Search for the cell housing the specified text and yield its [X, Y] center coordinate. 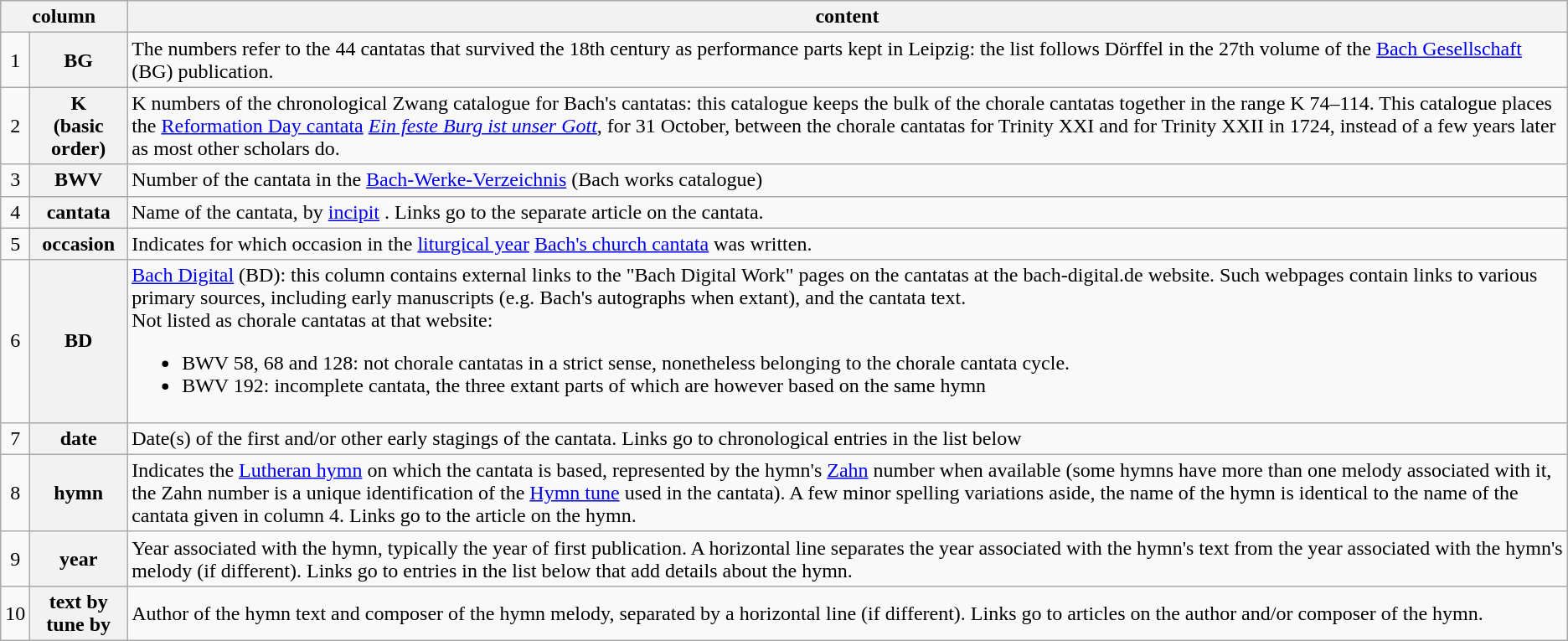
text bytune by [79, 613]
occasion [79, 244]
8 [15, 493]
cantata [79, 212]
Name of the cantata, by incipit . Links go to the separate article on the cantata. [848, 212]
6 [15, 341]
2 [15, 126]
5 [15, 244]
BD [79, 341]
7 [15, 438]
4 [15, 212]
date [79, 438]
Date(s) of the first and/or other early stagings of the cantata. Links go to chronological entries in the list below [848, 438]
content [848, 17]
1 [15, 60]
BWV [79, 180]
Number of the cantata in the Bach-Werke-Verzeichnis (Bach works catalogue) [848, 180]
hymn [79, 493]
10 [15, 613]
column [64, 17]
BG [79, 60]
K(basic order) [79, 126]
9 [15, 558]
Indicates for which occasion in the liturgical year Bach's church cantata was written. [848, 244]
3 [15, 180]
year [79, 558]
